Scan for the cell matching the given text and deliver its (X, Y) coordinate at center. 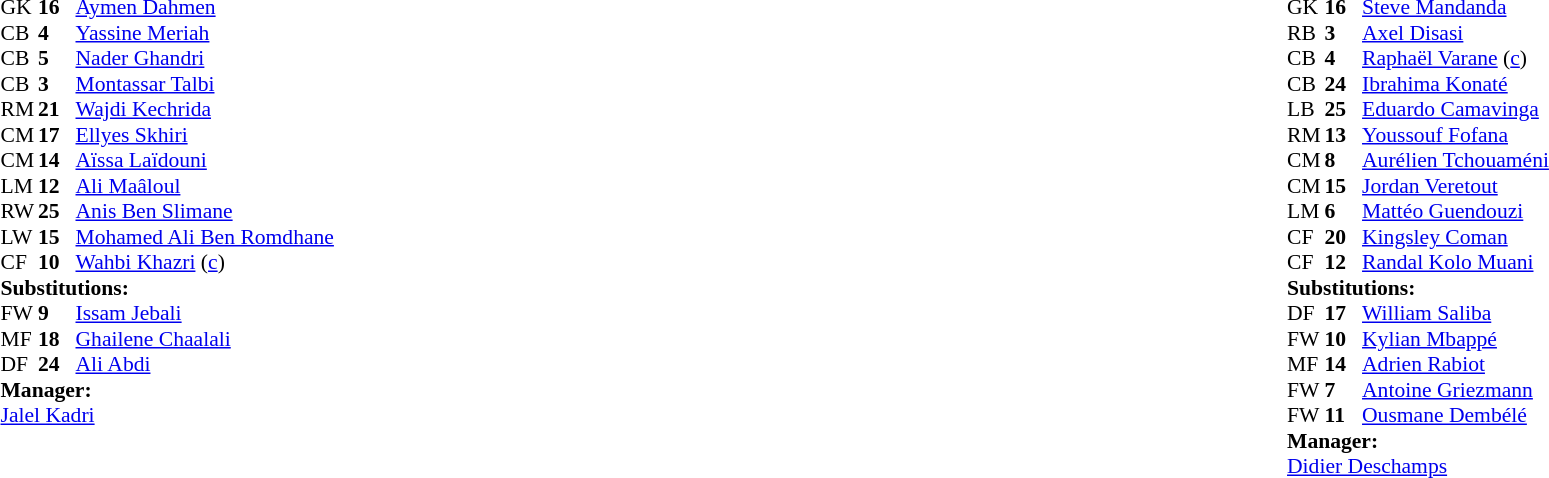
9 (57, 313)
Ali Maâloul (205, 186)
LW (19, 237)
11 (1344, 415)
Ousmane Dembélé (1456, 415)
21 (57, 109)
Jordan Veretout (1456, 186)
13 (1344, 135)
Nader Ghandri (205, 59)
8 (1344, 161)
Kingsley Coman (1456, 237)
5 (57, 59)
18 (57, 339)
Jalel Kadri (166, 415)
Mattéo Guendouzi (1456, 211)
Anis Ben Slimane (205, 211)
LB (1306, 109)
Mohamed Ali Ben Romdhane (205, 237)
William Saliba (1456, 313)
20 (1344, 237)
Aurélien Tchouaméni (1456, 161)
Ali Abdi (205, 365)
Adrien Rabiot (1456, 365)
Yassine Meriah (205, 33)
Kylian Mbappé (1456, 339)
Wajdi Kechrida (205, 109)
Antoine Griezmann (1456, 390)
Ibrahima Konaté (1456, 84)
Wahbi Khazri (c) (205, 263)
Raphaël Varane (c) (1456, 59)
Aïssa Laïdouni (205, 161)
Issam Jebali (205, 313)
Eduardo Camavinga (1456, 109)
RW (19, 211)
6 (1344, 211)
Montassar Talbi (205, 84)
Youssouf Fofana (1456, 135)
7 (1344, 390)
Randal Kolo Muani (1456, 263)
Ghailene Chaalali (205, 339)
Axel Disasi (1456, 33)
RB (1306, 33)
Ellyes Skhiri (205, 135)
